Detect which cell encompasses the target text, then output its [X, Y] center coordinate. 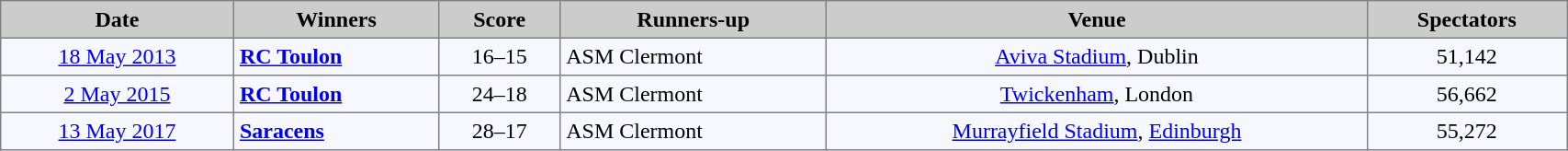
55,272 [1467, 131]
Aviva Stadium, Dublin [1097, 56]
Twickenham, London [1097, 94]
Runners-up [693, 19]
2 May 2015 [118, 94]
Winners [336, 19]
13 May 2017 [118, 131]
Spectators [1467, 19]
51,142 [1467, 56]
24–18 [500, 94]
16–15 [500, 56]
28–17 [500, 131]
Murrayfield Stadium, Edinburgh [1097, 131]
Venue [1097, 19]
56,662 [1467, 94]
Score [500, 19]
Saracens [336, 131]
Date [118, 19]
18 May 2013 [118, 56]
